Find where the given text appears and provide that cell's center as [X, Y] coordinate. 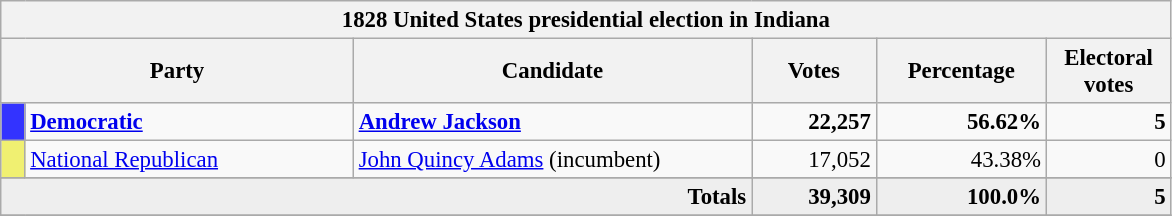
1828 United States presidential election in Indiana [586, 20]
22,257 [814, 122]
100.0% [961, 197]
Electoral votes [1108, 72]
43.38% [961, 160]
39,309 [814, 197]
17,052 [814, 160]
John Quincy Adams (incumbent) [552, 160]
Andrew Jackson [552, 122]
National Republican [189, 160]
Democratic [189, 122]
Totals [376, 197]
Candidate [552, 72]
56.62% [961, 122]
Party [178, 72]
0 [1108, 160]
Votes [814, 72]
Percentage [961, 72]
